Scan for the cell matching the given text and deliver its [x, y] coordinate at center. 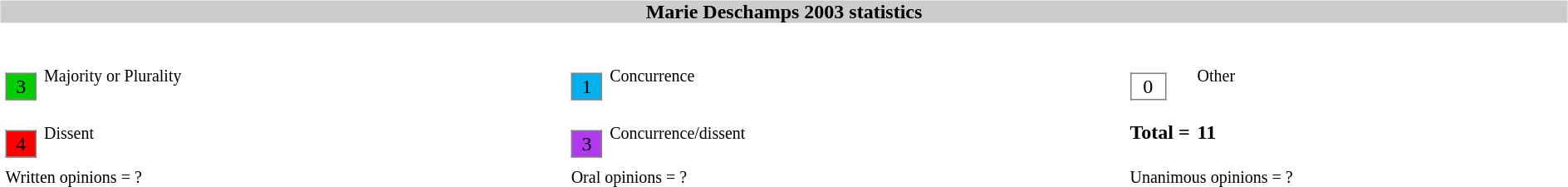
Dissent [304, 132]
Total = [1159, 132]
Marie Deschamps 2003 statistics [784, 12]
Other [1380, 76]
Majority or Plurality [304, 76]
Concurrence [865, 76]
11 [1380, 132]
Concurrence/dissent [865, 132]
